Find where the given text appears and provide that cell's center as [X, Y] coordinate. 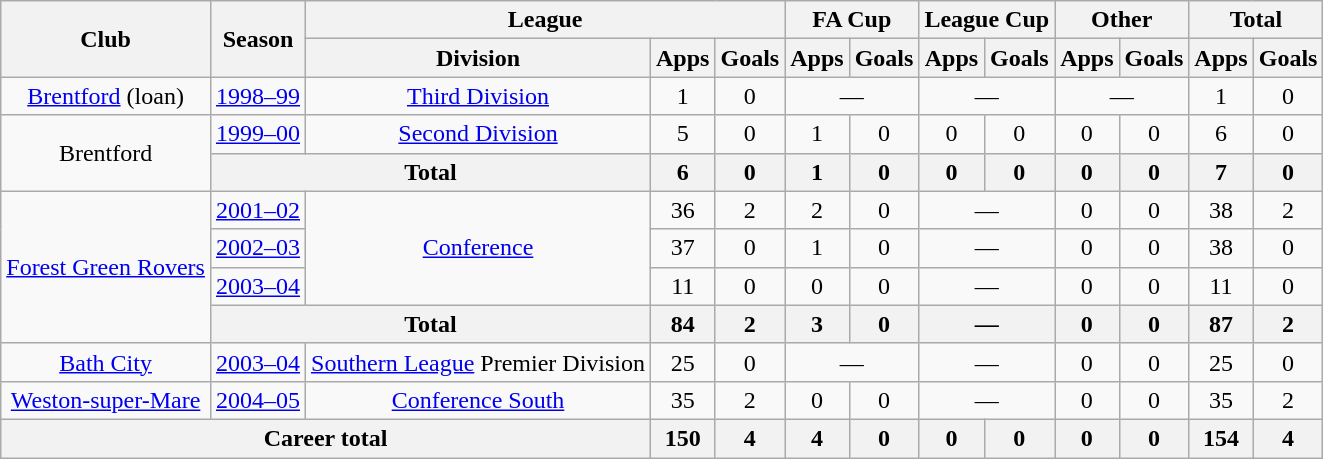
Bath City [106, 362]
League [546, 20]
87 [1221, 324]
Season [258, 39]
Brentford [106, 153]
Club [106, 39]
2002–03 [258, 248]
1998–99 [258, 96]
36 [683, 210]
Conference South [478, 400]
Southern League Premier Division [478, 362]
1999–00 [258, 134]
154 [1221, 438]
3 [817, 324]
Second Division [478, 134]
Weston-super-Mare [106, 400]
7 [1221, 172]
Other [1122, 20]
5 [683, 134]
Conference [478, 248]
Third Division [478, 96]
FA Cup [852, 20]
84 [683, 324]
Brentford (loan) [106, 96]
Career total [326, 438]
150 [683, 438]
2001–02 [258, 210]
2004–05 [258, 400]
37 [683, 248]
Division [478, 58]
Forest Green Rovers [106, 267]
League Cup [987, 20]
